From the cell containing the given text, extract its center point as (X, Y) coordinate. 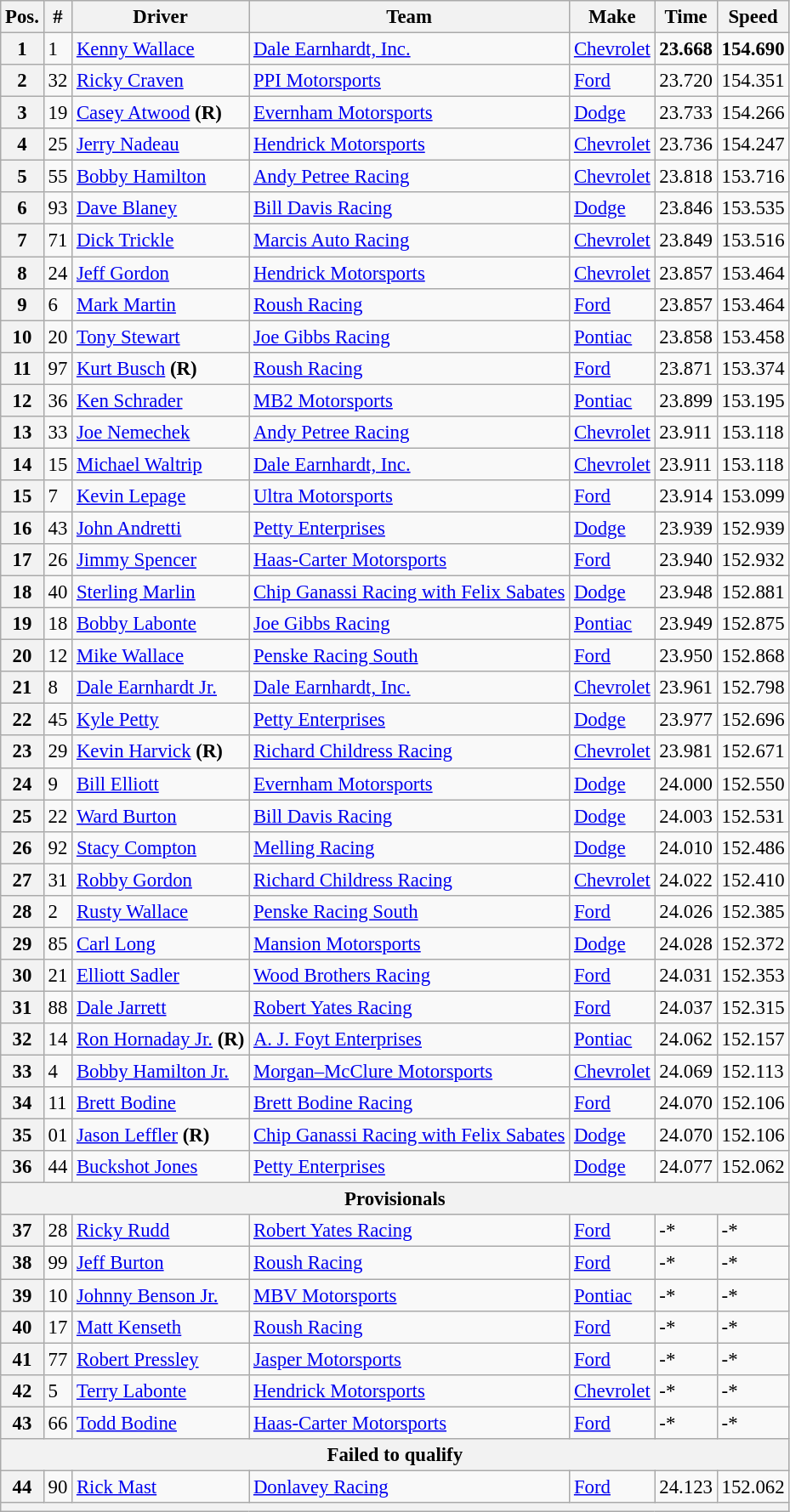
90 (58, 1487)
Kyle Petty (161, 720)
24.077 (685, 1167)
# (58, 17)
85 (58, 943)
John Andretti (161, 528)
Make (612, 17)
24.000 (685, 784)
Mark Martin (161, 304)
30 (22, 976)
152.531 (753, 816)
3 (22, 113)
Jasper Motorsports (410, 1359)
Ward Burton (161, 816)
Joe Nemechek (161, 433)
24.026 (685, 912)
Bobby Hamilton Jr. (161, 1072)
27 (22, 880)
Casey Atwood (R) (161, 113)
37 (22, 1232)
92 (58, 847)
Failed to qualify (395, 1455)
97 (58, 368)
Bobby Labonte (161, 624)
23 (22, 752)
153.716 (753, 177)
Rusty Wallace (161, 912)
Dick Trickle (161, 241)
154.690 (753, 49)
24.062 (685, 1039)
153.535 (753, 208)
MB2 Motorsports (410, 400)
Speed (753, 17)
Brett Bodine (161, 1103)
41 (22, 1359)
71 (58, 241)
99 (58, 1263)
Ultra Motorsports (410, 496)
38 (22, 1263)
88 (58, 1007)
Pos. (22, 17)
Elliott Sadler (161, 976)
01 (58, 1135)
Ken Schrader (161, 400)
66 (58, 1423)
Sterling Marlin (161, 592)
23.846 (685, 208)
Jeff Gordon (161, 273)
23.733 (685, 113)
Buckshot Jones (161, 1167)
55 (58, 177)
Provisionals (395, 1199)
93 (58, 208)
24.069 (685, 1072)
Dale Jarrett (161, 1007)
Bobby Hamilton (161, 177)
Michael Waltrip (161, 464)
23.977 (685, 720)
Kevin Lepage (161, 496)
Jeff Burton (161, 1263)
34 (22, 1103)
152.550 (753, 784)
23.948 (685, 592)
Jimmy Spencer (161, 560)
24.022 (685, 880)
24.010 (685, 847)
152.385 (753, 912)
Donlavey Racing (410, 1487)
Ron Hornaday Jr. (R) (161, 1039)
39 (22, 1295)
23.871 (685, 368)
Kurt Busch (R) (161, 368)
152.315 (753, 1007)
23.961 (685, 688)
23.858 (685, 337)
24.003 (685, 816)
23.720 (685, 81)
153.516 (753, 241)
Melling Racing (410, 847)
Mike Wallace (161, 656)
Dave Blaney (161, 208)
153.458 (753, 337)
Mansion Motorsports (410, 943)
152.696 (753, 720)
152.671 (753, 752)
Bill Elliott (161, 784)
Robby Gordon (161, 880)
Dale Earnhardt Jr. (161, 688)
Matt Kenseth (161, 1327)
Ricky Craven (161, 81)
Driver (161, 17)
35 (22, 1135)
Rick Mast (161, 1487)
152.486 (753, 847)
45 (58, 720)
Johnny Benson Jr. (161, 1295)
Marcis Auto Racing (410, 241)
24.123 (685, 1487)
Wood Brothers Racing (410, 976)
Carl Long (161, 943)
Stacy Compton (161, 847)
Time (685, 17)
Kenny Wallace (161, 49)
Terry Labonte (161, 1390)
153.374 (753, 368)
152.939 (753, 528)
77 (58, 1359)
152.372 (753, 943)
152.798 (753, 688)
152.157 (753, 1039)
23.981 (685, 752)
153.099 (753, 496)
Robert Pressley (161, 1359)
Morgan–McClure Motorsports (410, 1072)
A. J. Foyt Enterprises (410, 1039)
23.939 (685, 528)
24.037 (685, 1007)
153.195 (753, 400)
Kevin Harvick (R) (161, 752)
23.899 (685, 400)
Tony Stewart (161, 337)
23.940 (685, 560)
24.028 (685, 943)
23.818 (685, 177)
16 (22, 528)
152.875 (753, 624)
23.668 (685, 49)
Team (410, 17)
154.351 (753, 81)
MBV Motorsports (410, 1295)
154.247 (753, 144)
152.868 (753, 656)
23.950 (685, 656)
24.031 (685, 976)
23.849 (685, 241)
Jerry Nadeau (161, 144)
154.266 (753, 113)
152.932 (753, 560)
23.949 (685, 624)
152.353 (753, 976)
Brett Bodine Racing (410, 1103)
23.736 (685, 144)
42 (22, 1390)
23.914 (685, 496)
152.113 (753, 1072)
13 (22, 433)
152.881 (753, 592)
152.410 (753, 880)
Todd Bodine (161, 1423)
Ricky Rudd (161, 1232)
PPI Motorsports (410, 81)
Jason Leffler (R) (161, 1135)
